Provide the (x, y) coordinate of the cell's center where the given text is located.  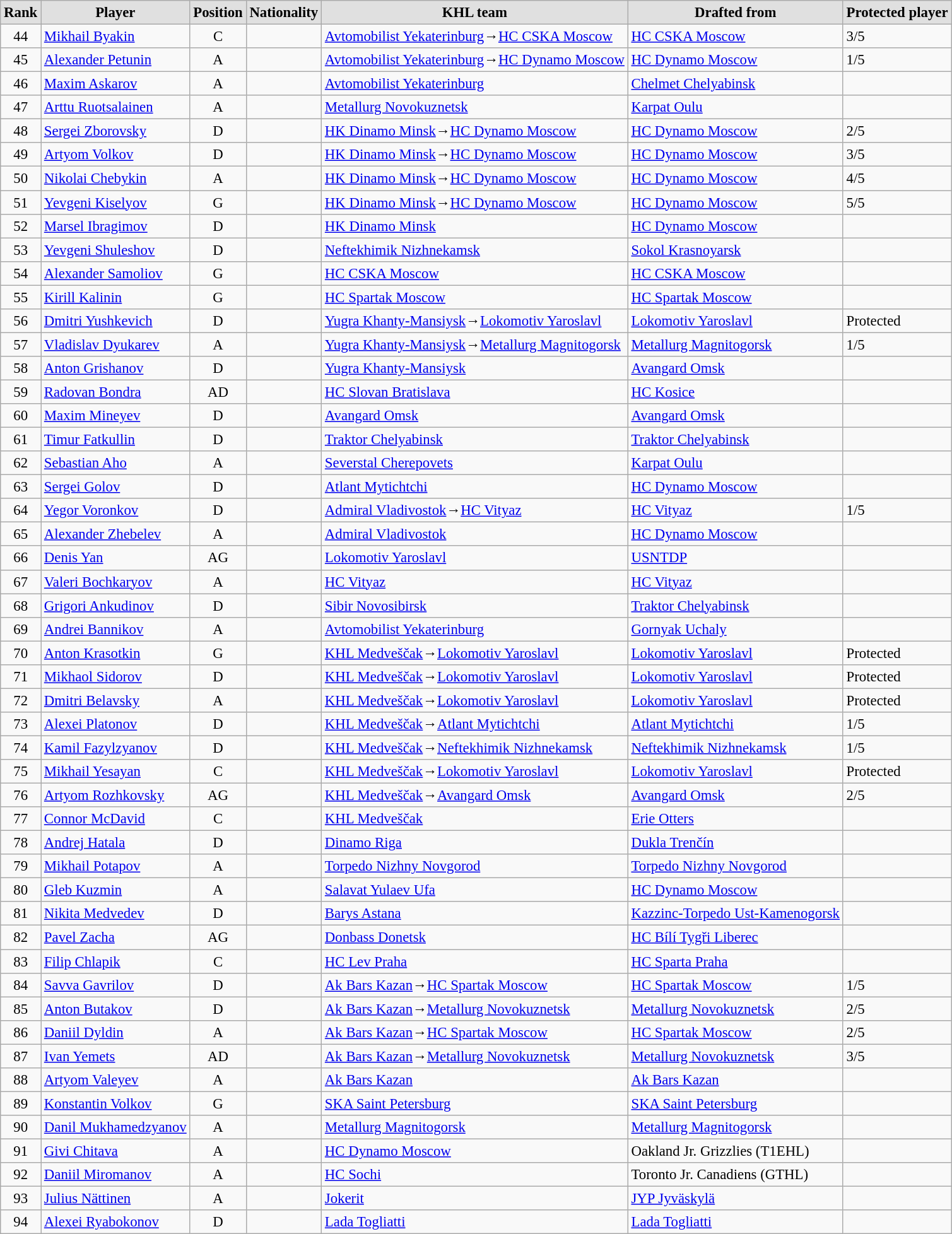
Denis Yan (115, 558)
JYP Jyväskylä (736, 1199)
64 (21, 510)
Yugra Khanty-Mansiysk→Metallurg Magnitogorsk (475, 344)
Avtomobilist Yekaterinburg→HC Dynamo Moscow (475, 60)
59 (21, 392)
66 (21, 558)
Alexander Zhebelev (115, 534)
73 (21, 724)
Yegor Voronkov (115, 510)
Anton Grishanov (115, 368)
71 (21, 677)
Artyom Valeyev (115, 1080)
49 (21, 155)
5/5 (897, 203)
HC Bílí Tygři Liberec (736, 937)
Position (218, 13)
84 (21, 985)
KHL Medveščak→Neftekhimik Nizhnekamsk (475, 748)
Maxim Askarov (115, 84)
Mikhail Potapov (115, 866)
KHL Medveščak→Avangard Omsk (475, 796)
Jokerit (475, 1199)
82 (21, 937)
51 (21, 203)
65 (21, 534)
52 (21, 226)
85 (21, 1009)
Andrei Bannikov (115, 629)
68 (21, 606)
58 (21, 368)
Nikolai Chebykin (115, 179)
Sebastian Aho (115, 463)
Connor McDavid (115, 819)
Yugra Khanty-Mansiysk→Lokomotiv Yaroslavl (475, 321)
Avtomobilist Yekaterinburg→HC CSKA Moscow (475, 37)
88 (21, 1080)
Kazzinc-Torpedo Ust-Kamenogorsk (736, 914)
86 (21, 1032)
Savva Gavrilov (115, 985)
Artyom Volkov (115, 155)
Daniil Miromanov (115, 1175)
Daniil Dyldin (115, 1032)
54 (21, 273)
Ivan Yemets (115, 1056)
Arttu Ruotsalainen (115, 107)
Filip Chlapik (115, 961)
90 (21, 1127)
Yevgeni Shuleshov (115, 250)
HC Lev Praha (475, 961)
69 (21, 629)
91 (21, 1151)
76 (21, 796)
Alexander Samoliov (115, 273)
63 (21, 487)
Nikita Medvedev (115, 914)
Grigori Ankudinov (115, 606)
Anton Butakov (115, 1009)
Givi Chitava (115, 1151)
Valeri Bochkaryov (115, 582)
94 (21, 1222)
75 (21, 772)
Drafted from (736, 13)
Dmitri Yushkevich (115, 321)
53 (21, 250)
Pavel Zacha (115, 937)
Kirill Kalinin (115, 297)
67 (21, 582)
Sokol Krasnoyarsk (736, 250)
Player (115, 13)
Barys Astana (475, 914)
Kamil Fazylzyanov (115, 748)
Yugra Khanty-Mansiysk (475, 368)
92 (21, 1175)
KHL Medveščak→Atlant Mytichtchi (475, 724)
Artyom Rozhkovsky (115, 796)
HC Kosice (736, 392)
Radovan Bondra (115, 392)
Konstantin Volkov (115, 1103)
KHL Medveščak (475, 819)
Nationality (284, 13)
55 (21, 297)
Andrej Hatala (115, 843)
Sergei Golov (115, 487)
87 (21, 1056)
Alexei Ryabokonov (115, 1222)
Maxim Mineyev (115, 416)
HK Dinamo Minsk (475, 226)
62 (21, 463)
Erie Otters (736, 819)
50 (21, 179)
Timur Fatkullin (115, 440)
Sibir Novosibirsk (475, 606)
81 (21, 914)
61 (21, 440)
HC Sparta Praha (736, 961)
Dinamo Riga (475, 843)
USNTDP (736, 558)
80 (21, 890)
47 (21, 107)
Yevgeni Kiselyov (115, 203)
KHL team (475, 13)
57 (21, 344)
Salavat Yulaev Ufa (475, 890)
Admiral Vladivostok (475, 534)
Protected player (897, 13)
70 (21, 653)
48 (21, 131)
93 (21, 1199)
Anton Krasotkin (115, 653)
Gornyak Uchaly (736, 629)
78 (21, 843)
46 (21, 84)
Oakland Jr. Grizzlies (T1EHL) (736, 1151)
44 (21, 37)
Toronto Jr. Canadiens (GTHL) (736, 1175)
Mikhail Byakin (115, 37)
60 (21, 416)
4/5 (897, 179)
83 (21, 961)
Alexander Petunin (115, 60)
Julius Nättinen (115, 1199)
Chelmet Chelyabinsk (736, 84)
Alexei Platonov (115, 724)
Dmitri Belavsky (115, 700)
Rank (21, 13)
Marsel Ibragimov (115, 226)
Gleb Kuzmin (115, 890)
HC Sochi (475, 1175)
Sergei Zborovsky (115, 131)
Dukla Trenčín (736, 843)
72 (21, 700)
Mikhail Yesayan (115, 772)
Danil Mukhamedzyanov (115, 1127)
HC Slovan Bratislava (475, 392)
Severstal Cherepovets (475, 463)
77 (21, 819)
89 (21, 1103)
Mikhaol Sidorov (115, 677)
Admiral Vladivostok→HC Vityaz (475, 510)
45 (21, 60)
Vladislav Dyukarev (115, 344)
79 (21, 866)
56 (21, 321)
Donbass Donetsk (475, 937)
74 (21, 748)
